Detect which cell encompasses the target text, then output its (X, Y) center coordinate. 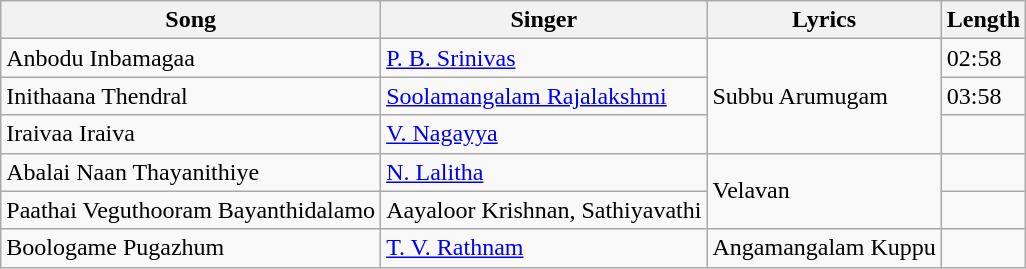
Velavan (824, 191)
Song (191, 20)
Inithaana Thendral (191, 96)
Soolamangalam Rajalakshmi (544, 96)
Abalai Naan Thayanithiye (191, 172)
P. B. Srinivas (544, 58)
N. Lalitha (544, 172)
02:58 (983, 58)
Boologame Pugazhum (191, 248)
03:58 (983, 96)
Lyrics (824, 20)
Length (983, 20)
Singer (544, 20)
V. Nagayya (544, 134)
Anbodu Inbamagaa (191, 58)
Aayaloor Krishnan, Sathiyavathi (544, 210)
T. V. Rathnam (544, 248)
Subbu Arumugam (824, 96)
Iraivaa Iraiva (191, 134)
Angamangalam Kuppu (824, 248)
Paathai Veguthooram Bayanthidalamo (191, 210)
